Return the [x, y] coordinate for the center point of the cell that contains the specified text.  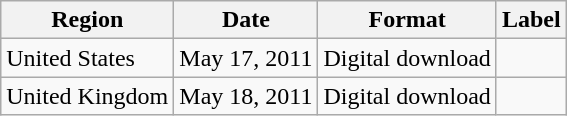
Date [246, 20]
May 17, 2011 [246, 58]
Label [531, 20]
United States [88, 58]
Format [407, 20]
Region [88, 20]
United Kingdom [88, 96]
May 18, 2011 [246, 96]
